From the cell containing the given text, extract its center point as [x, y] coordinate. 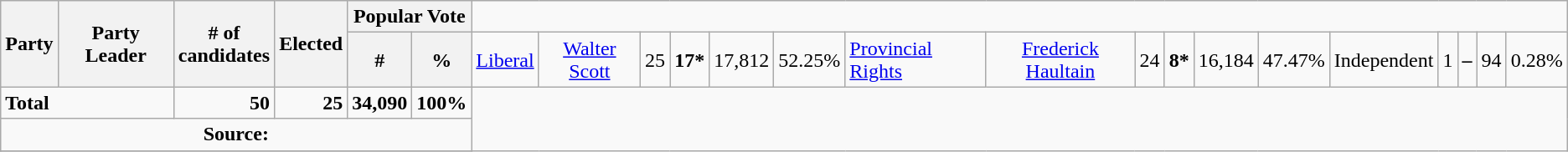
Popular Vote [410, 17]
1 [1447, 60]
Source: [236, 134]
24 [1149, 60]
Elected [312, 43]
16,184 [1226, 60]
17* [690, 60]
Party [29, 43]
Total [87, 103]
52.25% [809, 60]
94 [1491, 60]
– [1467, 60]
34,090 [380, 103]
# [380, 60]
17,812 [742, 60]
50 [224, 103]
% [442, 60]
47.47% [1293, 60]
Party Leader [116, 43]
# ofcandidates [224, 43]
Provincial Rights [916, 60]
0.28% [1536, 60]
8* [1179, 60]
Walter Scott [590, 60]
Independent [1384, 60]
Liberal [505, 60]
Frederick Haultain [1060, 60]
100% [442, 103]
